For the text-containing cell, return its midpoint in [X, Y] coordinate format. 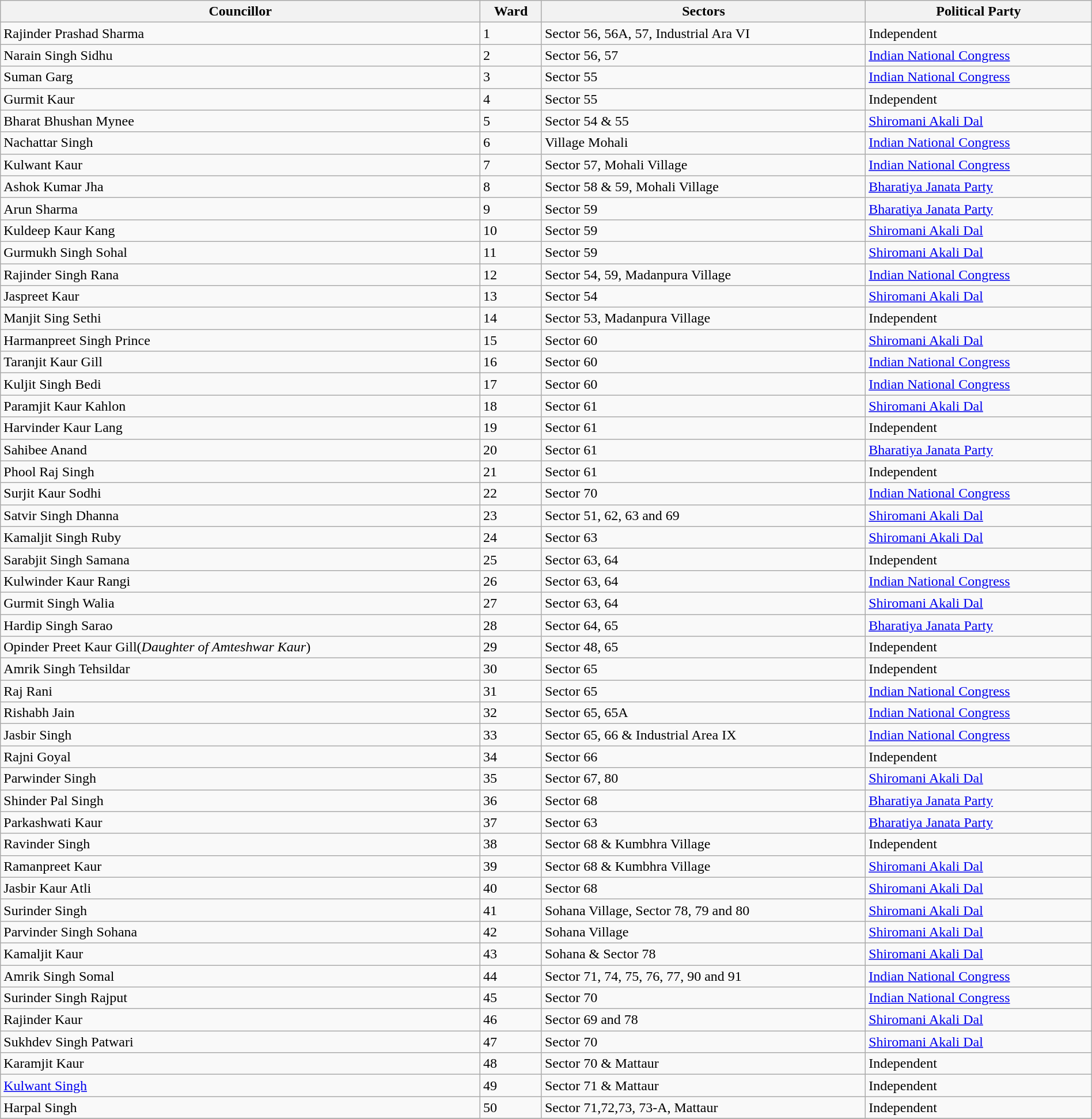
Jaspreet Kaur [241, 297]
Opinder Preet Kaur Gill(Daughter of Amteshwar Kaur) [241, 647]
Arun Sharma [241, 208]
Kuljit Singh Bedi [241, 384]
Taranjit Kaur Gill [241, 362]
8 [511, 187]
Kulwant Kaur [241, 165]
Sector 51, 62, 63 and 69 [703, 515]
Rajinder Kaur [241, 1020]
Sector 64, 65 [703, 625]
Jasbir Kaur Atli [241, 888]
14 [511, 318]
7 [511, 165]
Political Party [979, 12]
Surinder Singh Rajput [241, 998]
5 [511, 121]
29 [511, 647]
Parvinder Singh Sohana [241, 932]
Sector 65, 65A [703, 713]
2 [511, 55]
19 [511, 428]
Kuldeep Kaur Kang [241, 230]
Surjit Kaur Sodhi [241, 494]
Kamaljit Singh Ruby [241, 537]
Sector 54 & 55 [703, 121]
42 [511, 932]
24 [511, 537]
6 [511, 143]
Paramjit Kaur Kahlon [241, 406]
30 [511, 669]
12 [511, 275]
Sector 65, 66 & Industrial Area IX [703, 735]
Sector 66 [703, 757]
44 [511, 976]
Sohana Village, Sector 78, 79 and 80 [703, 910]
Amrik Singh Somal [241, 976]
34 [511, 757]
Gurmit Kaur [241, 99]
Sector 54 [703, 297]
Sahibee Anand [241, 450]
Nachattar Singh [241, 143]
31 [511, 691]
Surinder Singh [241, 910]
28 [511, 625]
Sector 57, Mohali Village [703, 165]
36 [511, 801]
Raj Rani [241, 691]
Harpal Singh [241, 1107]
Bharat Bhushan Mynee [241, 121]
18 [511, 406]
17 [511, 384]
Sector 58 & 59, Mohali Village [703, 187]
Shinder Pal Singh [241, 801]
Gurmukh Singh Sohal [241, 252]
Rajni Goyal [241, 757]
Karamjit Kaur [241, 1064]
Councillor [241, 12]
Sector 71,72,73, 73-A, Mattaur [703, 1107]
Sector 48, 65 [703, 647]
Gurmit Singh Walia [241, 603]
26 [511, 581]
Suman Garg [241, 77]
Ashok Kumar Jha [241, 187]
Manjit Sing Sethi [241, 318]
Phool Raj Singh [241, 472]
43 [511, 954]
15 [511, 340]
38 [511, 844]
Kulwinder Kaur Rangi [241, 581]
Sector 56, 56A, 57, Industrial Ara VI [703, 33]
Sector 67, 80 [703, 779]
Jasbir Singh [241, 735]
46 [511, 1020]
Rishabh Jain [241, 713]
Sector 71 & Mattaur [703, 1086]
50 [511, 1107]
32 [511, 713]
45 [511, 998]
39 [511, 866]
Ward [511, 12]
13 [511, 297]
20 [511, 450]
23 [511, 515]
40 [511, 888]
27 [511, 603]
4 [511, 99]
16 [511, 362]
41 [511, 910]
Narain Singh Sidhu [241, 55]
22 [511, 494]
Sohana & Sector 78 [703, 954]
Sukhdev Singh Patwari [241, 1042]
Parwinder Singh [241, 779]
Amrik Singh Tehsildar [241, 669]
Hardip Singh Sarao [241, 625]
Sector 53, Madanpura Village [703, 318]
1 [511, 33]
Kamaljit Kaur [241, 954]
Ramanpreet Kaur [241, 866]
49 [511, 1086]
Sector 71, 74, 75, 76, 77, 90 and 91 [703, 976]
37 [511, 822]
48 [511, 1064]
Parkashwati Kaur [241, 822]
33 [511, 735]
Ravinder Singh [241, 844]
3 [511, 77]
Village Mohali [703, 143]
Sector 69 and 78 [703, 1020]
11 [511, 252]
Satvir Singh Dhanna [241, 515]
Sector 56, 57 [703, 55]
Kulwant Singh [241, 1086]
10 [511, 230]
25 [511, 559]
Sector 54, 59, Madanpura Village [703, 275]
Sector 70 & Mattaur [703, 1064]
Sectors [703, 12]
47 [511, 1042]
Harmanpreet Singh Prince [241, 340]
Rajinder Singh Rana [241, 275]
9 [511, 208]
35 [511, 779]
21 [511, 472]
Sarabjit Singh Samana [241, 559]
Rajinder Prashad Sharma [241, 33]
Harvinder Kaur Lang [241, 428]
Sohana Village [703, 932]
